For the text-containing cell, return its midpoint in [x, y] coordinate format. 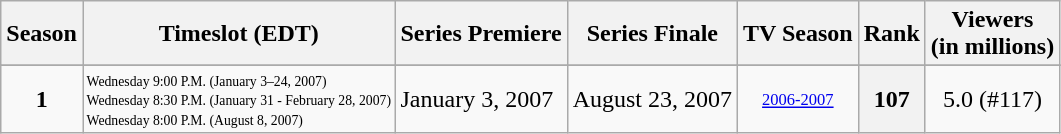
Series Premiere [481, 34]
TV Season [798, 34]
Rank [892, 34]
Wednesday 9:00 P.M. (January 3–24, 2007)Wednesday 8:30 P.M. (January 31 - February 28, 2007)Wednesday 8:00 P.M. (August 8, 2007) [238, 100]
August 23, 2007 [652, 100]
January 3, 2007 [481, 100]
1 [42, 100]
Series Finale [652, 34]
5.0 (#117) [992, 100]
Timeslot (EDT) [238, 34]
2006-2007 [798, 100]
Viewers(in millions) [992, 34]
Season [42, 34]
107 [892, 100]
